From the cell containing the given text, extract its center point as (x, y) coordinate. 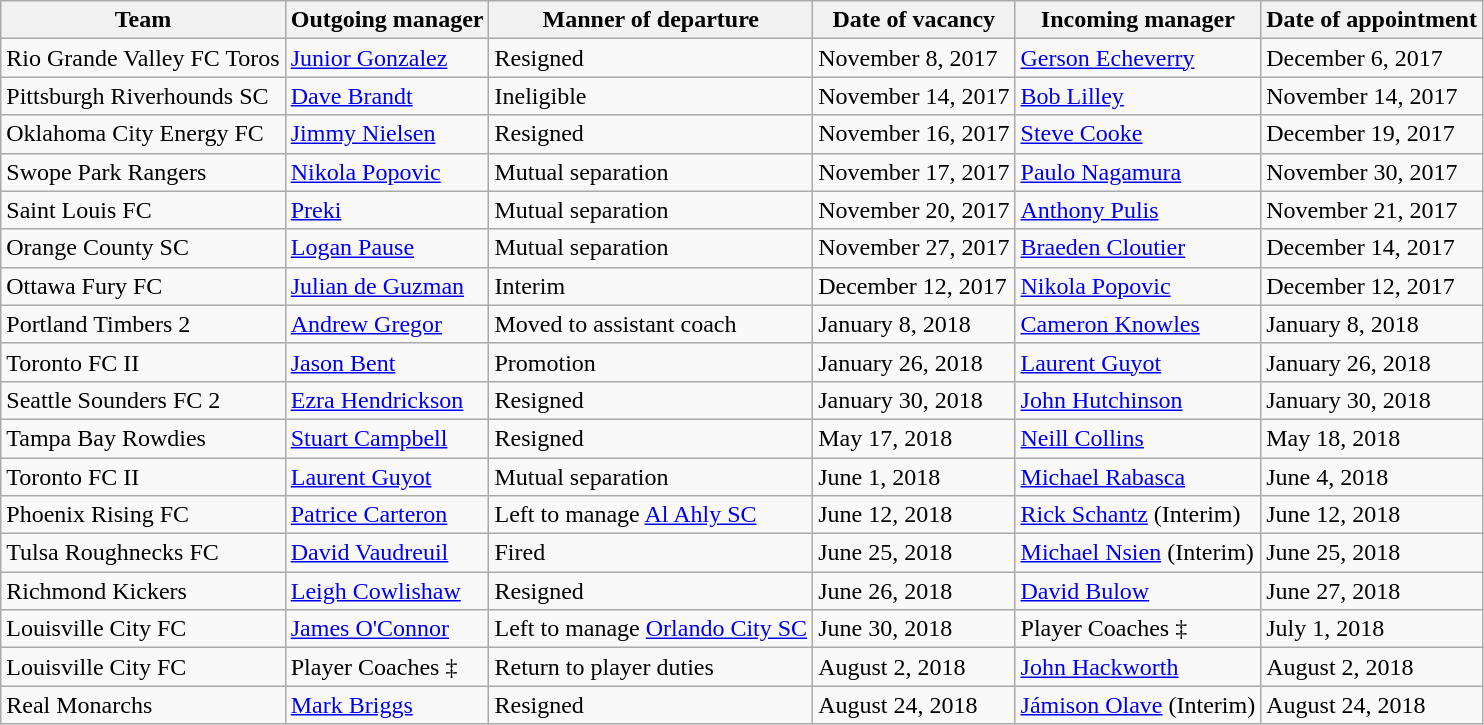
Date of vacancy (914, 20)
Date of appointment (1372, 20)
Left to manage Al Ahly SC (651, 515)
November 16, 2017 (914, 134)
December 19, 2017 (1372, 134)
Incoming manager (1138, 20)
Anthony Pulis (1138, 210)
Manner of departure (651, 20)
Outgoing manager (387, 20)
Richmond Kickers (143, 591)
December 14, 2017 (1372, 248)
Promotion (651, 362)
Moved to assistant coach (651, 324)
Jámison Olave (Interim) (1138, 705)
Julian de Guzman (387, 286)
Mark Briggs (387, 705)
Cameron Knowles (1138, 324)
Rio Grande Valley FC Toros (143, 58)
Ineligible (651, 96)
Portland Timbers 2 (143, 324)
Oklahoma City Energy FC (143, 134)
Ezra Hendrickson (387, 400)
Phoenix Rising FC (143, 515)
Team (143, 20)
Andrew Gregor (387, 324)
June 30, 2018 (914, 629)
Saint Louis FC (143, 210)
November 21, 2017 (1372, 210)
Jason Bent (387, 362)
John Hackworth (1138, 667)
Preki (387, 210)
Junior Gonzalez (387, 58)
June 1, 2018 (914, 477)
Dave Brandt (387, 96)
May 17, 2018 (914, 438)
Braeden Cloutier (1138, 248)
June 4, 2018 (1372, 477)
November 30, 2017 (1372, 172)
Rick Schantz (Interim) (1138, 515)
Michael Rabasca (1138, 477)
Left to manage Orlando City SC (651, 629)
Logan Pause (387, 248)
Orange County SC (143, 248)
Swope Park Rangers (143, 172)
Michael Nsien (Interim) (1138, 553)
November 27, 2017 (914, 248)
David Vaudreuil (387, 553)
Tulsa Roughnecks FC (143, 553)
Pittsburgh Riverhounds SC (143, 96)
Leigh Cowlishaw (387, 591)
Fired (651, 553)
June 27, 2018 (1372, 591)
Ottawa Fury FC (143, 286)
Gerson Echeverry (1138, 58)
Bob Lilley (1138, 96)
David Bulow (1138, 591)
July 1, 2018 (1372, 629)
John Hutchinson (1138, 400)
Stuart Campbell (387, 438)
Return to player duties (651, 667)
Patrice Carteron (387, 515)
November 20, 2017 (914, 210)
November 8, 2017 (914, 58)
November 17, 2017 (914, 172)
Paulo Nagamura (1138, 172)
Real Monarchs (143, 705)
Steve Cooke (1138, 134)
James O'Connor (387, 629)
Tampa Bay Rowdies (143, 438)
June 26, 2018 (914, 591)
Seattle Sounders FC 2 (143, 400)
December 6, 2017 (1372, 58)
Neill Collins (1138, 438)
Interim (651, 286)
May 18, 2018 (1372, 438)
Jimmy Nielsen (387, 134)
